Output the (x, y) coordinate of the center of the cell containing the given text.  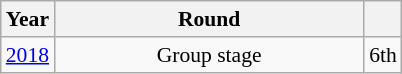
2018 (28, 55)
Year (28, 19)
Round (209, 19)
Group stage (209, 55)
6th (383, 55)
